Return [X, Y] of the center of cell containing provided text 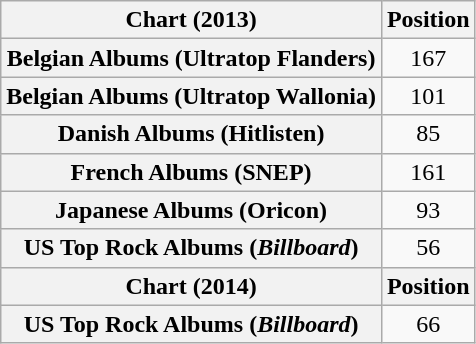
Belgian Albums (Ultratop Wallonia) [192, 96]
101 [428, 96]
56 [428, 248]
66 [428, 324]
Belgian Albums (Ultratop Flanders) [192, 58]
93 [428, 210]
85 [428, 134]
161 [428, 172]
167 [428, 58]
Danish Albums (Hitlisten) [192, 134]
Japanese Albums (Oricon) [192, 210]
French Albums (SNEP) [192, 172]
Chart (2013) [192, 20]
Chart (2014) [192, 286]
